Capture the cell that displays the provided text and extract its (X, Y) central coordinate. 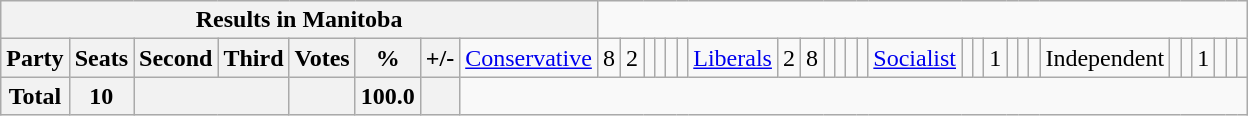
100.0 (388, 96)
Third (254, 58)
Liberals (733, 58)
Party (35, 58)
+/- (440, 58)
Votes (322, 58)
Socialist (915, 58)
Independent (1105, 58)
Second (176, 58)
% (388, 58)
Seats (101, 58)
Conservative (529, 58)
Results in Manitoba (300, 20)
Total (35, 96)
10 (101, 96)
